Provide the (X, Y) coordinate of the cell's center where the given text is located.  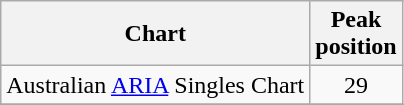
29 (356, 85)
Australian ARIA Singles Chart (156, 85)
Peakposition (356, 34)
Chart (156, 34)
